Scan for the cell matching the given text and deliver its (x, y) coordinate at center. 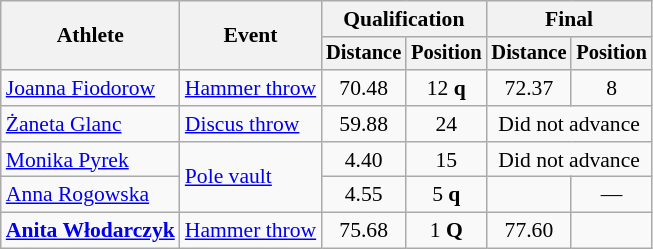
70.48 (364, 88)
72.37 (528, 88)
59.88 (364, 124)
— (611, 195)
Joanna Fiodorow (90, 88)
8 (611, 88)
77.60 (528, 231)
24 (446, 124)
12 q (446, 88)
Final (568, 19)
Athlete (90, 36)
1 Q (446, 231)
Monika Pyrek (90, 160)
4.55 (364, 195)
Pole vault (250, 178)
Event (250, 36)
15 (446, 160)
Anna Rogowska (90, 195)
Żaneta Glanc (90, 124)
Qualification (404, 19)
75.68 (364, 231)
5 q (446, 195)
4.40 (364, 160)
Anita Włodarczyk (90, 231)
Discus throw (250, 124)
